Locate the cell with the specified text and output its [x, y] center coordinate. 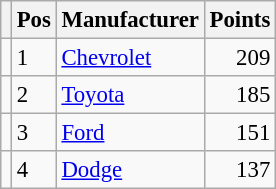
137 [240, 170]
1 [34, 58]
Toyota [130, 95]
3 [34, 133]
209 [240, 58]
Dodge [130, 170]
185 [240, 95]
Manufacturer [130, 20]
Pos [34, 20]
4 [34, 170]
151 [240, 133]
Ford [130, 133]
Points [240, 20]
Chevrolet [130, 58]
2 [34, 95]
